From the cell containing the given text, extract its center point as [X, Y] coordinate. 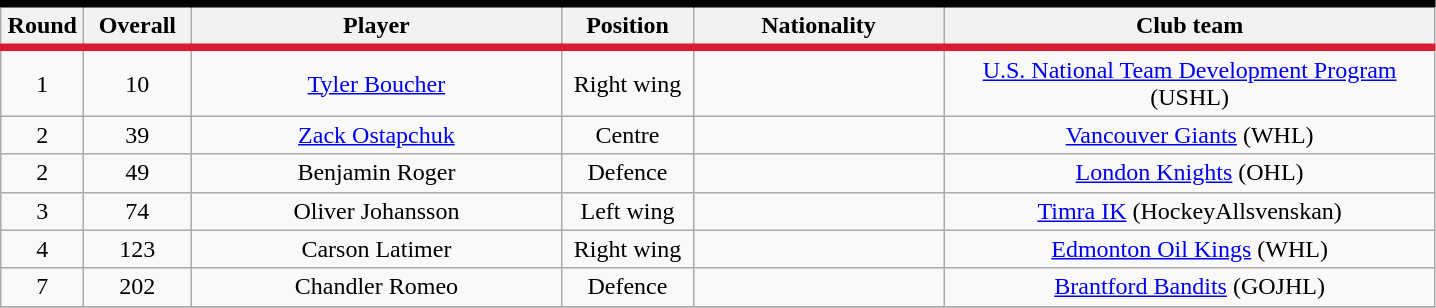
74 [138, 211]
Player [376, 26]
39 [138, 135]
U.S. National Team Development Program (USHL) [1190, 82]
1 [42, 82]
Vancouver Giants (WHL) [1190, 135]
202 [138, 287]
Nationality [818, 26]
Carson Latimer [376, 249]
10 [138, 82]
Zack Ostapchuk [376, 135]
Oliver Johansson [376, 211]
Centre [628, 135]
Edmonton Oil Kings (WHL) [1190, 249]
Timra IK (HockeyAllsvenskan) [1190, 211]
Chandler Romeo [376, 287]
49 [138, 173]
Position [628, 26]
Round [42, 26]
Left wing [628, 211]
Brantford Bandits (GOJHL) [1190, 287]
3 [42, 211]
London Knights (OHL) [1190, 173]
Benjamin Roger [376, 173]
Tyler Boucher [376, 82]
7 [42, 287]
Overall [138, 26]
Club team [1190, 26]
4 [42, 249]
123 [138, 249]
